From the cell containing the given text, extract its center point as [x, y] coordinate. 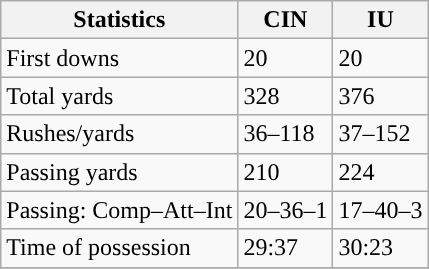
20–36–1 [286, 210]
Rushes/yards [120, 134]
Passing yards [120, 172]
Total yards [120, 96]
224 [380, 172]
30:23 [380, 248]
17–40–3 [380, 210]
37–152 [380, 134]
IU [380, 20]
376 [380, 96]
Statistics [120, 20]
CIN [286, 20]
Time of possession [120, 248]
Passing: Comp–Att–Int [120, 210]
First downs [120, 58]
29:37 [286, 248]
210 [286, 172]
328 [286, 96]
36–118 [286, 134]
